Determine the (X, Y) coordinate at the center of the cell enclosing the given text.  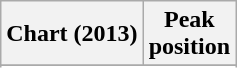
Chart (2013) (72, 34)
Peakposition (189, 34)
